Find where the given text appears and provide that cell's center as (X, Y) coordinate. 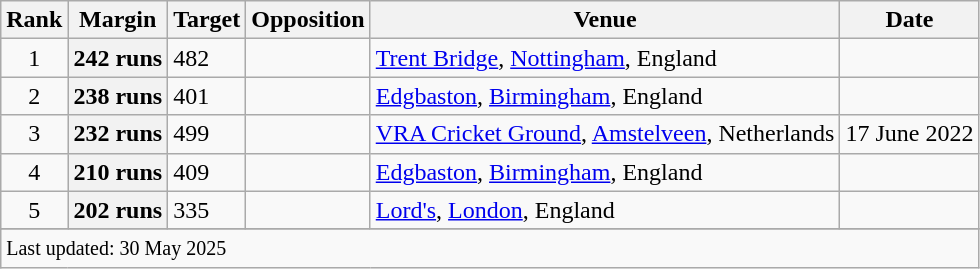
5 (34, 210)
Lord's, London, England (605, 210)
Venue (605, 20)
Rank (34, 20)
Opposition (308, 20)
Target (207, 20)
VRA Cricket Ground, Amstelveen, Netherlands (605, 134)
242 runs (118, 58)
17 June 2022 (910, 134)
Date (910, 20)
Margin (118, 20)
Last updated: 30 May 2025 (490, 248)
Trent Bridge, Nottingham, England (605, 58)
1 (34, 58)
482 (207, 58)
2 (34, 96)
210 runs (118, 172)
335 (207, 210)
232 runs (118, 134)
4 (34, 172)
401 (207, 96)
238 runs (118, 96)
202 runs (118, 210)
409 (207, 172)
3 (34, 134)
499 (207, 134)
